Scan for the cell matching the given text and deliver its (x, y) coordinate at center. 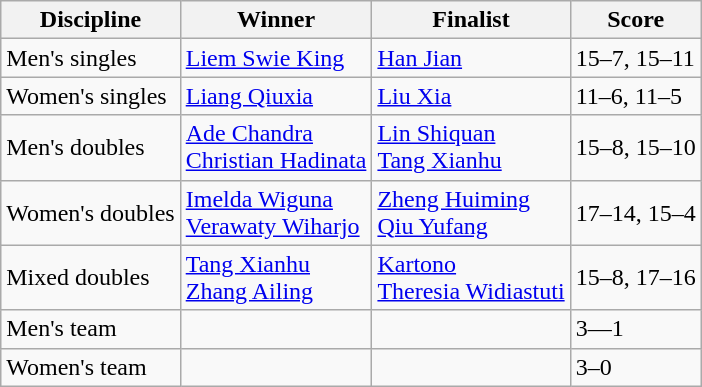
3—1 (636, 329)
Han Jian (471, 58)
Imelda Wiguna Verawaty Wiharjo (276, 212)
Men's team (90, 329)
Liem Swie King (276, 58)
Kartono Theresia Widiastuti (471, 278)
Liu Xia (471, 96)
15–7, 15–11 (636, 58)
Women's singles (90, 96)
17–14, 15–4 (636, 212)
Ade Chandra Christian Hadinata (276, 148)
Score (636, 20)
Liang Qiuxia (276, 96)
15–8, 17–16 (636, 278)
3–0 (636, 367)
Zheng Huiming Qiu Yufang (471, 212)
Lin Shiquan Tang Xianhu (471, 148)
Discipline (90, 20)
Men's singles (90, 58)
Finalist (471, 20)
15–8, 15–10 (636, 148)
Tang Xianhu Zhang Ailing (276, 278)
Men's doubles (90, 148)
Winner (276, 20)
11–6, 11–5 (636, 96)
Women's team (90, 367)
Women's doubles (90, 212)
Mixed doubles (90, 278)
